Detect which cell encompasses the target text, then output its (X, Y) center coordinate. 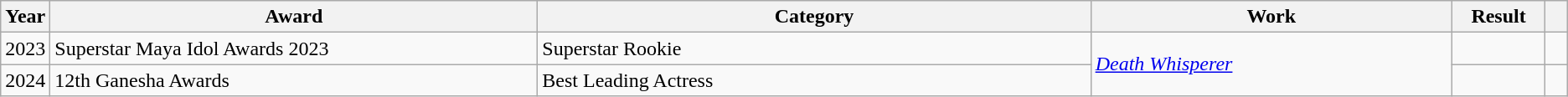
Work (1271, 17)
Year (25, 17)
2024 (25, 80)
Result (1498, 17)
12th Ganesha Awards (294, 80)
Best Leading Actress (814, 80)
Award (294, 17)
Superstar Rookie (814, 48)
Category (814, 17)
Superstar Maya Idol Awards 2023 (294, 48)
Death Whisperer (1271, 64)
2023 (25, 48)
